Locate the cell with the specified text and output its (x, y) center coordinate. 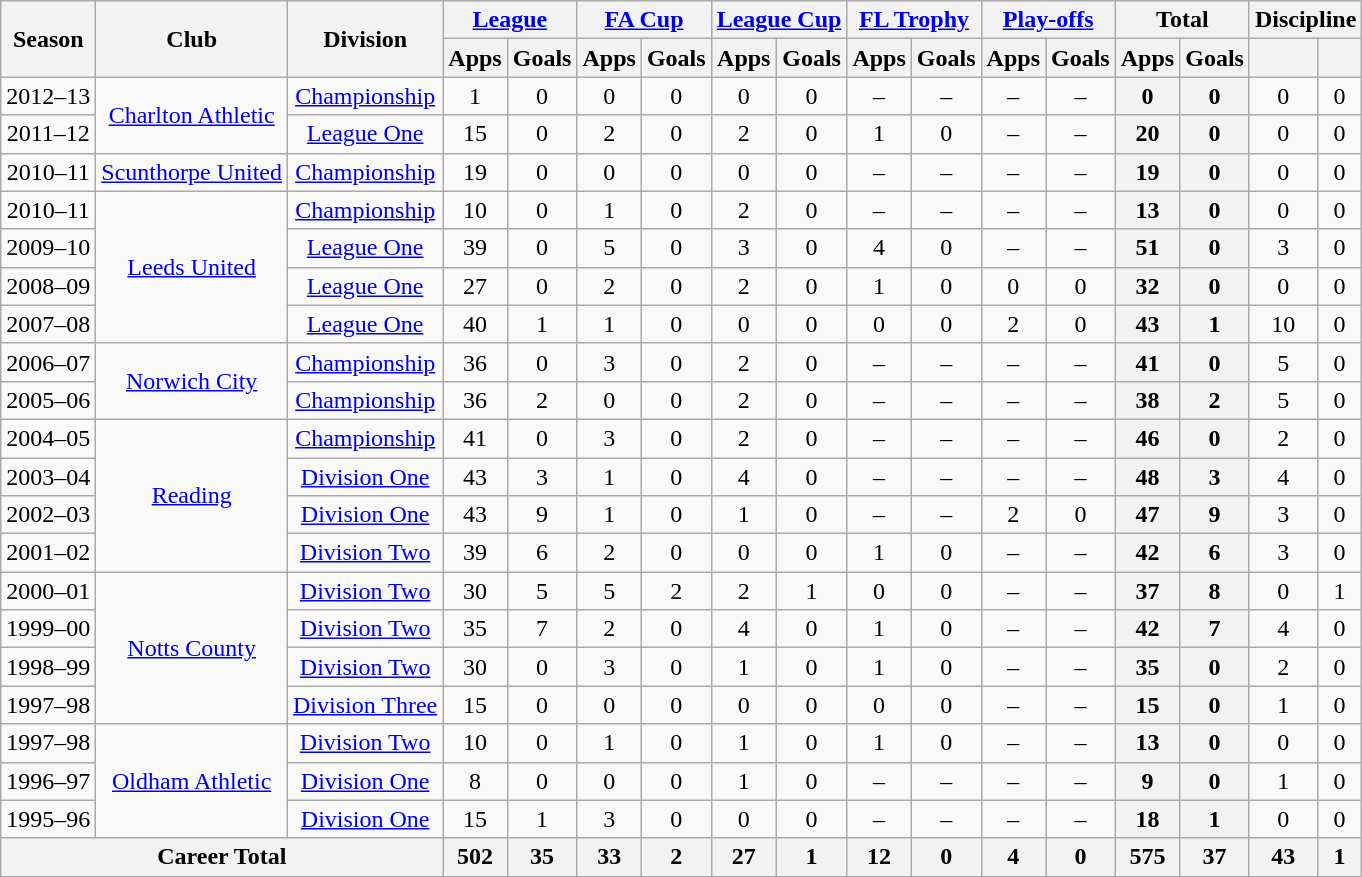
Notts County (192, 648)
18 (1147, 819)
Division (366, 39)
2004–05 (48, 438)
Play-offs (1048, 20)
40 (475, 324)
2007–08 (48, 324)
575 (1147, 857)
46 (1147, 438)
2000–01 (48, 591)
2009–10 (48, 248)
2011–12 (48, 134)
2006–07 (48, 362)
33 (609, 857)
2003–04 (48, 477)
32 (1147, 286)
1999–00 (48, 629)
2005–06 (48, 400)
Division Three (366, 705)
Scunthorpe United (192, 172)
12 (879, 857)
Club (192, 39)
Career Total (222, 857)
League (510, 20)
51 (1147, 248)
1998–99 (48, 667)
Charlton Athletic (192, 115)
Total (1182, 20)
48 (1147, 477)
20 (1147, 134)
38 (1147, 400)
Oldham Athletic (192, 781)
2001–02 (48, 553)
League Cup (779, 20)
2012–13 (48, 96)
47 (1147, 515)
Reading (192, 495)
FL Trophy (914, 20)
Discipline (1305, 20)
1995–96 (48, 819)
Norwich City (192, 381)
FA Cup (644, 20)
Season (48, 39)
1996–97 (48, 781)
502 (475, 857)
2002–03 (48, 515)
2008–09 (48, 286)
Leeds United (192, 267)
